Scan for the cell matching the given text and deliver its (X, Y) coordinate at center. 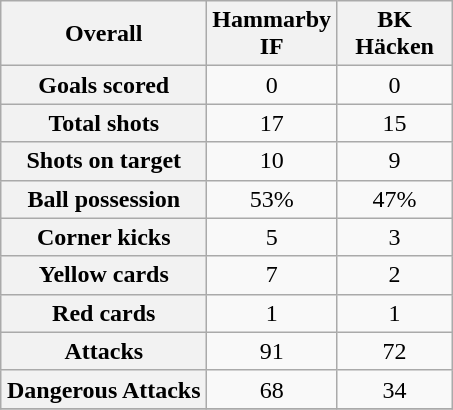
2 (395, 275)
7 (272, 275)
34 (395, 389)
Ball possession (104, 199)
Goals scored (104, 85)
72 (395, 351)
10 (272, 161)
Yellow cards (104, 275)
Dangerous Attacks (104, 389)
47% (395, 199)
91 (272, 351)
17 (272, 123)
Total shots (104, 123)
Shots on target (104, 161)
Hammarby IF (272, 34)
9 (395, 161)
Attacks (104, 351)
68 (272, 389)
Corner kicks (104, 237)
Overall (104, 34)
Red cards (104, 313)
5 (272, 237)
53% (272, 199)
BK Häcken (395, 34)
15 (395, 123)
3 (395, 237)
